Scan for the cell matching the given text and deliver its (x, y) coordinate at center. 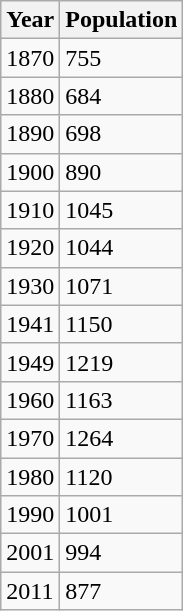
1970 (30, 438)
1264 (122, 438)
2011 (30, 591)
1150 (122, 324)
755 (122, 58)
1900 (30, 172)
Year (30, 20)
1120 (122, 477)
1980 (30, 477)
1870 (30, 58)
1920 (30, 248)
1990 (30, 515)
1001 (122, 515)
1941 (30, 324)
1044 (122, 248)
698 (122, 134)
1045 (122, 210)
994 (122, 553)
1890 (30, 134)
1071 (122, 286)
1910 (30, 210)
1163 (122, 400)
1960 (30, 400)
Population (122, 20)
1949 (30, 362)
684 (122, 96)
2001 (30, 553)
890 (122, 172)
1880 (30, 96)
1219 (122, 362)
1930 (30, 286)
877 (122, 591)
